Provide the [x, y] coordinate of the cell's center where the given text is located.  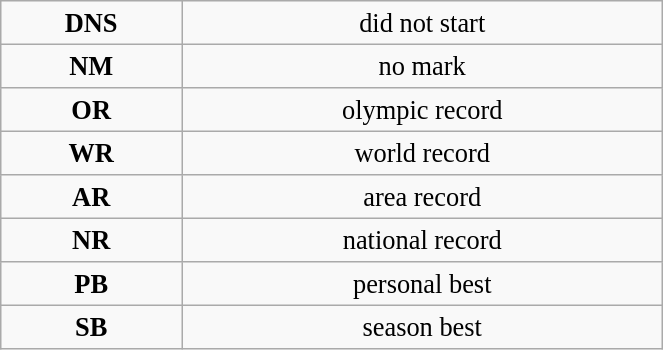
SB [92, 327]
did not start [422, 22]
season best [422, 327]
area record [422, 197]
OR [92, 109]
AR [92, 197]
olympic record [422, 109]
national record [422, 240]
DNS [92, 22]
personal best [422, 284]
WR [92, 153]
no mark [422, 66]
PB [92, 284]
NR [92, 240]
NM [92, 66]
world record [422, 153]
